From the cell containing the given text, extract its center point as [X, Y] coordinate. 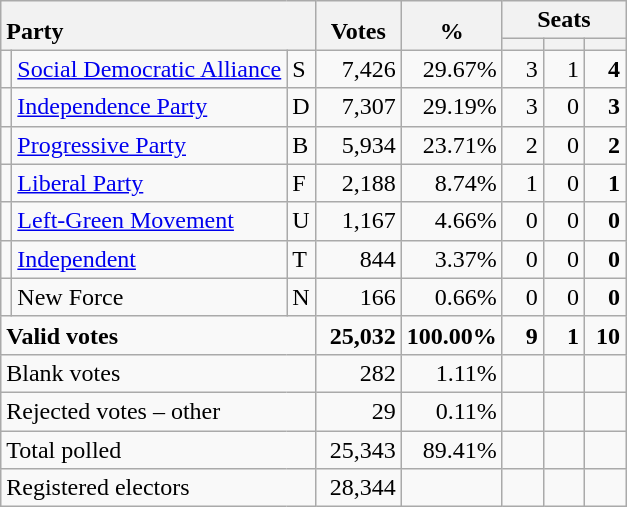
Left-Green Movement [150, 221]
8.74% [452, 183]
Social Democratic Alliance [150, 69]
S [301, 69]
10 [604, 335]
1.11% [452, 373]
5,934 [358, 145]
B [301, 145]
89.41% [452, 449]
Liberal Party [150, 183]
Registered electors [158, 488]
F [301, 183]
0.11% [452, 411]
4.66% [452, 221]
% [452, 26]
1,167 [358, 221]
25,343 [358, 449]
29.19% [452, 107]
Blank votes [158, 373]
T [301, 259]
2,188 [358, 183]
Progressive Party [150, 145]
282 [358, 373]
Votes [358, 26]
9 [522, 335]
Party [158, 26]
N [301, 297]
Independence Party [150, 107]
Rejected votes – other [158, 411]
U [301, 221]
0.66% [452, 297]
Total polled [158, 449]
Valid votes [158, 335]
D [301, 107]
844 [358, 259]
Seats [564, 20]
29 [358, 411]
29.67% [452, 69]
3.37% [452, 259]
Independent [150, 259]
28,344 [358, 488]
4 [604, 69]
7,307 [358, 107]
New Force [150, 297]
23.71% [452, 145]
100.00% [452, 335]
25,032 [358, 335]
7,426 [358, 69]
166 [358, 297]
